From the cell containing the given text, extract its center point as (X, Y) coordinate. 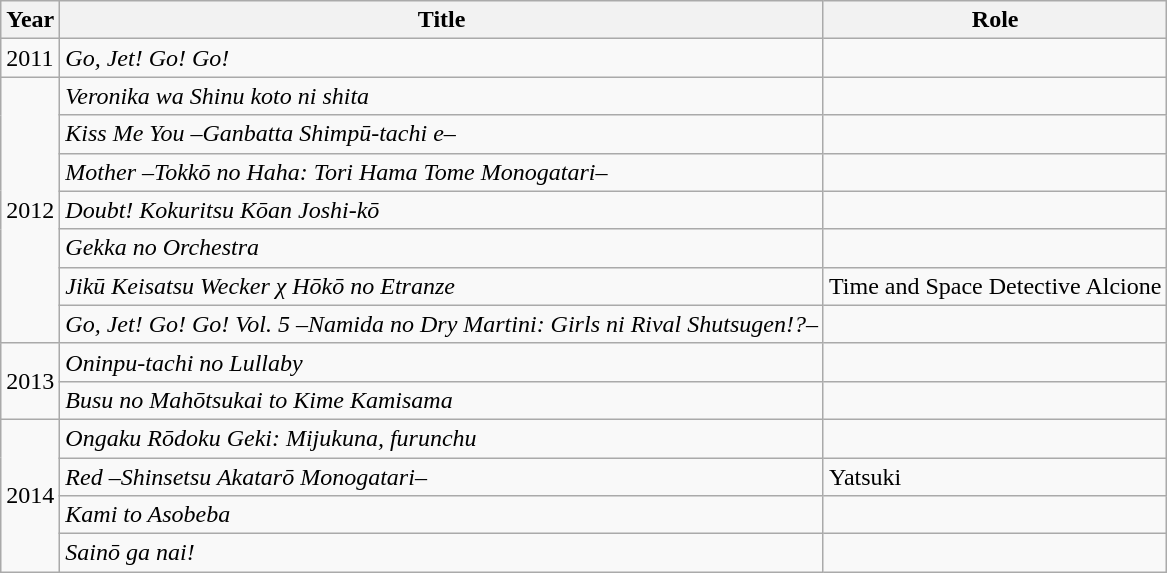
Year (30, 20)
2014 (30, 495)
Sainō ga nai! (442, 553)
2012 (30, 210)
Veronika wa Shinu koto ni shita (442, 96)
Mother –Tokkō no Haha: Tori Hama Tome Monogatari– (442, 172)
Title (442, 20)
Doubt! Kokuritsu Kōan Joshi-kō (442, 210)
Yatsuki (994, 477)
2011 (30, 58)
Kiss Me You –Ganbatta Shimpū-tachi e– (442, 134)
Kami to Asobeba (442, 515)
Jikū Keisatsu Wecker χ Hōkō no Etranze (442, 286)
Go, Jet! Go! Go! (442, 58)
Red –Shinsetsu Akatarō Monogatari– (442, 477)
Role (994, 20)
Ongaku Rōdoku Geki: Mijukuna, furunchu (442, 438)
Time and Space Detective Alcione (994, 286)
Go, Jet! Go! Go! Vol. 5 –Namida no Dry Martini: Girls ni Rival Shutsugen!?– (442, 324)
2013 (30, 381)
Busu no Mahōtsukai to Kime Kamisama (442, 400)
Oninpu-tachi no Lullaby (442, 362)
Gekka no Orchestra (442, 248)
